Locate the cell with the specified text and output its (X, Y) center coordinate. 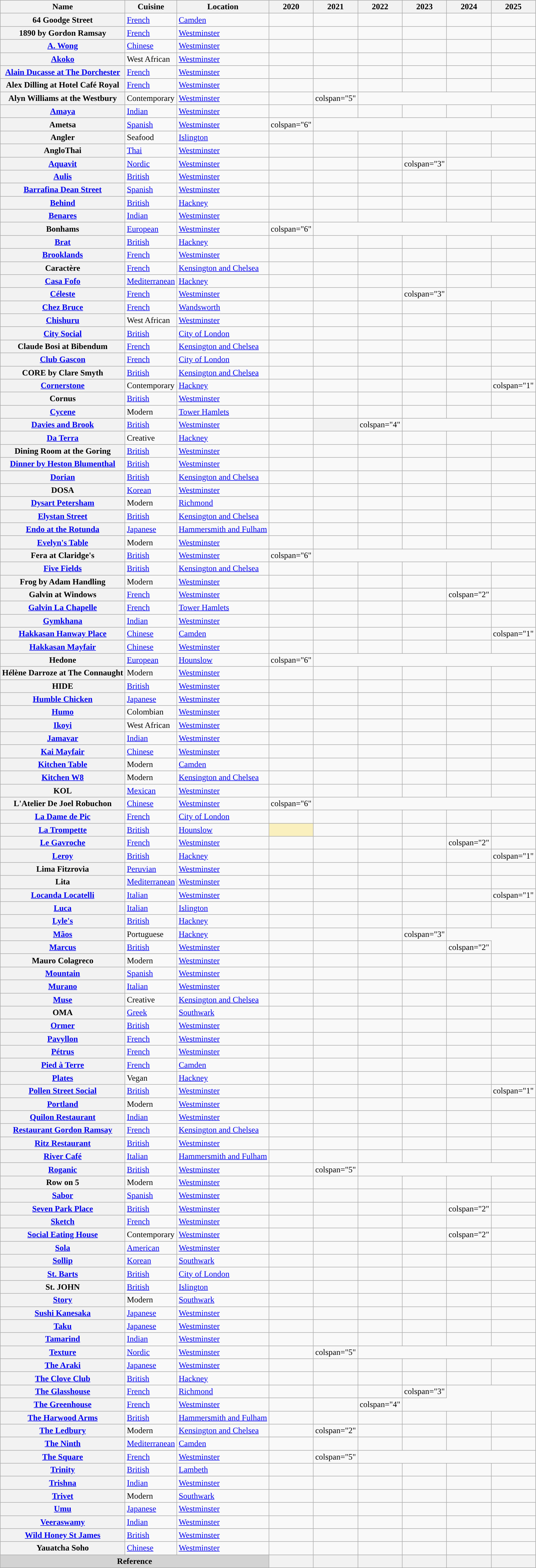
Veeraswamy (62, 1522)
Reference (135, 1561)
2021 (336, 7)
Aulis (62, 177)
Yauatcha Soho (62, 1548)
Pétrus (62, 1052)
The Ninth (62, 1444)
Cornus (62, 399)
AngloThai (62, 150)
Chishuru (62, 320)
Brat (62, 242)
Cycene (62, 412)
Quilon Restaurant (62, 1117)
Seven Park Place (62, 1208)
Aquavit (62, 164)
Mountain (62, 973)
Roganic (62, 1169)
Trishna (62, 1483)
La Dame de Pic (62, 817)
Hakkasan Mayfair (62, 647)
Endo at the Rotunda (62, 529)
Ritz Restaurant (62, 1143)
Da Terra (62, 438)
Chez Bruce (62, 307)
Kitchen Table (62, 764)
Kitchen W8 (62, 777)
Leroy (62, 856)
Bonhams (62, 229)
The Araki (62, 1365)
The Harwood Arms (62, 1418)
Tamarind (62, 1339)
Alex Dilling at Hotel Café Royal (62, 85)
Evelyn's Table (62, 542)
Colombian (151, 712)
2024 (469, 7)
Kai Mayfair (62, 751)
Lambeth (223, 1470)
La Trompette (62, 830)
The Ledbury (62, 1431)
Club Gascon (62, 359)
Wandsworth (223, 307)
The Clove Club (62, 1378)
Murano (62, 986)
Brooklands (62, 255)
Benares (62, 216)
Pied à Terre (62, 1065)
Pollen Street Social (62, 1091)
Taku (62, 1326)
Le Gavroche (62, 843)
St. JOHN (62, 1287)
CORE by Clare Smyth (62, 372)
Ametsa (62, 124)
Akoko (62, 59)
Caractère (62, 268)
L'Atelier De Joel Robuchon (62, 804)
American (151, 1248)
Casa Fofo (62, 281)
Umu (62, 1509)
River Café (62, 1156)
Pavyllon (62, 1039)
KOL (62, 790)
Social Eating House (62, 1235)
Sollip (62, 1261)
Trinity (62, 1470)
Elystan Street (62, 516)
Five Fields (62, 568)
Galvin La Chapelle (62, 608)
Amaya (62, 111)
Vegan (151, 1078)
Hedone (62, 660)
Location (223, 7)
Ikoyi (62, 725)
HIDE (62, 686)
Restaurant Gordon Ramsay (62, 1130)
2022 (380, 7)
Dinner by Heston Blumenthal (62, 464)
Dysart Petersham (62, 503)
Claude Bosi at Bibendum (62, 346)
Portland (62, 1104)
Gymkhana (62, 621)
64 Goodge Street (62, 20)
Humble Chicken (62, 699)
Behind (62, 203)
Luca (62, 908)
Lita (62, 882)
Humo (62, 712)
Portuguese (151, 934)
OMA (62, 1013)
Alyn Williams at the Westbury (62, 98)
The Greenhouse (62, 1404)
Hakkasan Hanway Place (62, 634)
Trivet (62, 1496)
Muse (62, 1000)
Cornerstone (62, 386)
Céleste (62, 294)
Locanda Locatelli (62, 895)
DOSA (62, 490)
Ormer (62, 1026)
Davies and Brook (62, 425)
The Glasshouse (62, 1391)
Cuisine (151, 7)
Mexican (151, 790)
Barrafina Dean Street (62, 190)
Dining Room at the Goring (62, 451)
Row on 5 (62, 1182)
2023 (424, 7)
Lyle's (62, 921)
Mãos (62, 934)
City Social (62, 333)
Marcus (62, 947)
Wild Honey St James (62, 1535)
Alain Ducasse at The Dorchester (62, 72)
Sola (62, 1248)
Mauro Colagreco (62, 960)
Fera at Claridge's (62, 555)
Thai (151, 150)
A. Wong (62, 46)
Name (62, 7)
Galvin at Windows (62, 595)
Angler (62, 137)
Plates (62, 1078)
Texture (62, 1352)
2020 (291, 7)
Story (62, 1300)
Sushi Kanesaka (62, 1313)
Peruvian (151, 869)
St. Barts (62, 1274)
Greek (151, 1013)
Seafood (151, 137)
Jamavar (62, 738)
2025 (513, 7)
Sabor (62, 1195)
Dorian (62, 477)
Lima Fitzrovia (62, 869)
The Square (62, 1457)
Sketch (62, 1222)
Frog by Adam Handling (62, 582)
1890 by Gordon Ramsay (62, 33)
Hélène Darroze at The Connaught (62, 673)
